Provide the (X, Y) coordinate of the cell's center where the given text is located.  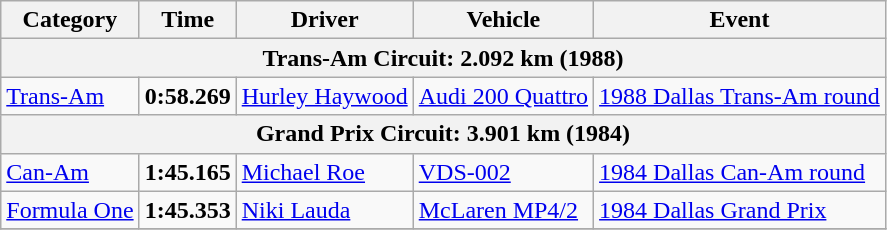
1984 Dallas Grand Prix (740, 210)
McLaren MP4/2 (503, 210)
Niki Lauda (324, 210)
Driver (324, 20)
1:45.353 (188, 210)
1984 Dallas Can-Am round (740, 172)
1988 Dallas Trans-Am round (740, 96)
Michael Roe (324, 172)
Vehicle (503, 20)
Audi 200 Quattro (503, 96)
VDS-002 (503, 172)
Event (740, 20)
Formula One (70, 210)
Can-Am (70, 172)
Time (188, 20)
Trans-Am (70, 96)
Hurley Haywood (324, 96)
Trans-Am Circuit: 2.092 km (1988) (444, 58)
1:45.165 (188, 172)
Grand Prix Circuit: 3.901 km (1984) (444, 134)
0:58.269 (188, 96)
Category (70, 20)
